From the cell containing the given text, extract its center point as [x, y] coordinate. 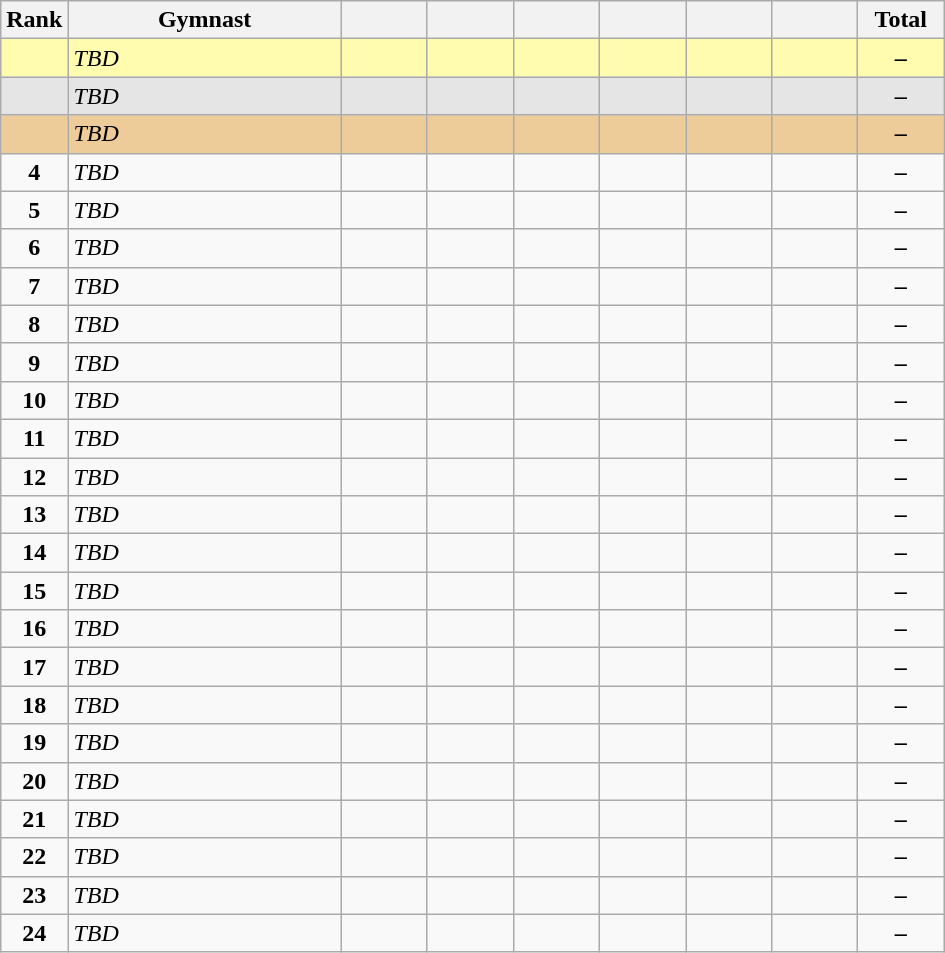
11 [34, 438]
8 [34, 324]
17 [34, 667]
Gymnast [205, 20]
20 [34, 781]
7 [34, 286]
16 [34, 629]
Total [901, 20]
10 [34, 400]
24 [34, 933]
4 [34, 172]
23 [34, 895]
21 [34, 819]
Rank [34, 20]
9 [34, 362]
12 [34, 477]
14 [34, 553]
5 [34, 210]
15 [34, 591]
18 [34, 705]
22 [34, 857]
19 [34, 743]
6 [34, 248]
13 [34, 515]
